Return [X, Y] of the center of cell containing provided text 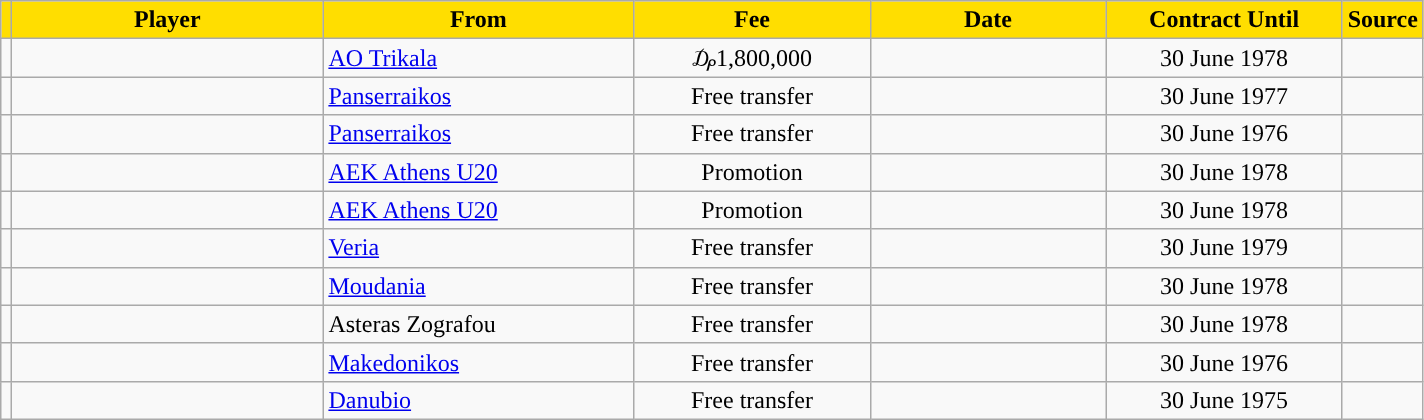
Contract Until [1224, 20]
Veria [478, 248]
₯1,800,000 [752, 58]
Makedonikos [478, 362]
Fee [752, 20]
Danubio [478, 400]
Date [988, 20]
Source [1382, 20]
Asteras Zografou [478, 324]
30 June 1975 [1224, 400]
Moudania [478, 286]
From [478, 20]
AO Trikala [478, 58]
30 June 1977 [1224, 96]
30 June 1979 [1224, 248]
Player [168, 20]
